Determine the (X, Y) coordinate at the center of the cell enclosing the given text.  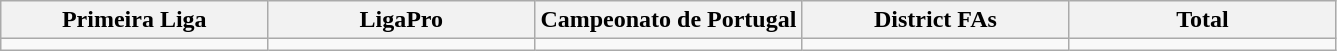
Primeira Liga (134, 20)
District FAs (936, 20)
Total (1202, 20)
LigaPro (402, 20)
Campeonato de Portugal (668, 20)
